Scan for the cell matching the given text and deliver its (X, Y) coordinate at center. 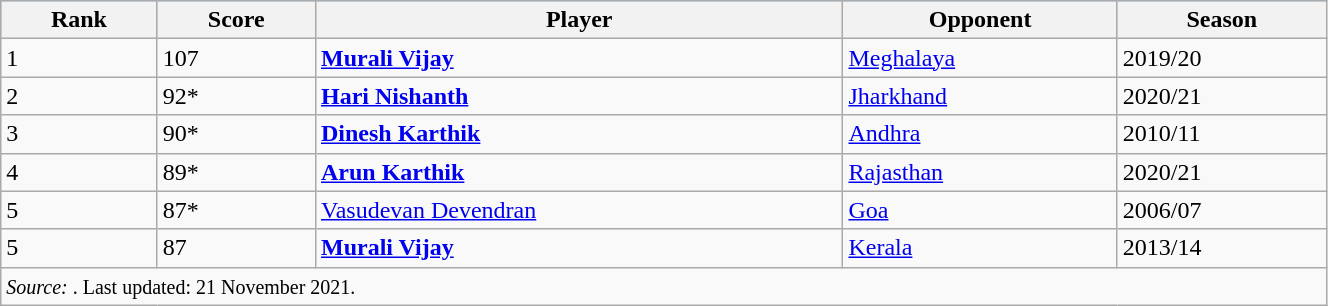
Score (236, 20)
2 (79, 96)
87* (236, 210)
Arun Karthik (578, 172)
3 (79, 134)
Goa (980, 210)
Meghalaya (980, 58)
92* (236, 96)
4 (79, 172)
Source: . Last updated: 21 November 2021. (664, 286)
89* (236, 172)
2006/07 (1222, 210)
107 (236, 58)
Opponent (980, 20)
Rajasthan (980, 172)
Kerala (980, 248)
Rank (79, 20)
Season (1222, 20)
Jharkhand (980, 96)
Dinesh Karthik (578, 134)
87 (236, 248)
90* (236, 134)
Andhra (980, 134)
2013/14 (1222, 248)
2019/20 (1222, 58)
Hari Nishanth (578, 96)
Player (578, 20)
2010/11 (1222, 134)
Vasudevan Devendran (578, 210)
1 (79, 58)
